Locate the cell with the specified text and output its (X, Y) center coordinate. 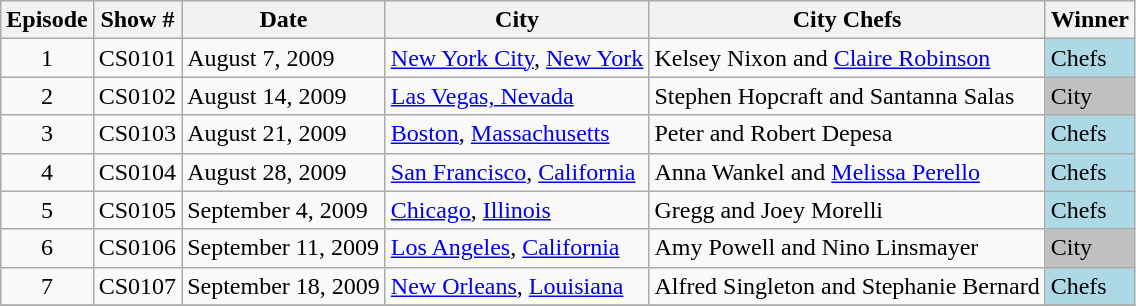
Alfred Singleton and Stephanie Bernard (847, 286)
August 7, 2009 (284, 58)
September 18, 2009 (284, 286)
Gregg and Joey Morelli (847, 210)
2 (47, 96)
Episode (47, 20)
5 (47, 210)
August 28, 2009 (284, 172)
San Francisco, California (517, 172)
Los Angeles, California (517, 248)
August 21, 2009 (284, 134)
CS0105 (137, 210)
4 (47, 172)
CS0104 (137, 172)
August 14, 2009 (284, 96)
Stephen Hopcraft and Santanna Salas (847, 96)
CS0103 (137, 134)
Date (284, 20)
City Chefs (847, 20)
Winner (1090, 20)
CS0107 (137, 286)
3 (47, 134)
7 (47, 286)
September 4, 2009 (284, 210)
New Orleans, Louisiana (517, 286)
CS0106 (137, 248)
Anna Wankel and Melissa Perello (847, 172)
Chicago, Illinois (517, 210)
September 11, 2009 (284, 248)
Las Vegas, Nevada (517, 96)
1 (47, 58)
6 (47, 248)
Kelsey Nixon and Claire Robinson (847, 58)
Amy Powell and Nino Linsmayer (847, 248)
Peter and Robert Depesa (847, 134)
CS0102 (137, 96)
Show # (137, 20)
Boston, Massachusetts (517, 134)
CS0101 (137, 58)
New York City, New York (517, 58)
